Return the [x, y] coordinate for the center point of the cell that contains the specified text.  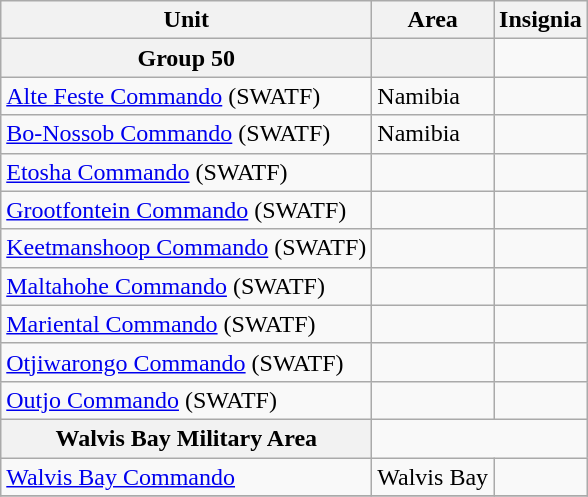
Otjiwarongo Commando (SWATF) [186, 362]
Walvis Bay [433, 477]
Walvis Bay Commando [186, 477]
Unit [186, 20]
Insignia [541, 20]
Maltahohe Commando (SWATF) [186, 286]
Group 50 [186, 58]
Etosha Commando (SWATF) [186, 172]
Bo-Nossob Commando (SWATF) [186, 134]
Area [433, 20]
Outjo Commando (SWATF) [186, 400]
Mariental Commando (SWATF) [186, 324]
Grootfontein Commando (SWATF) [186, 210]
Alte Feste Commando (SWATF) [186, 96]
Keetmanshoop Commando (SWATF) [186, 248]
Walvis Bay Military Area [186, 438]
